Identify which cell holds the provided text, then report its [X, Y] central coordinate. 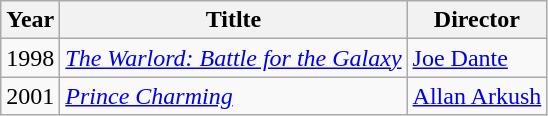
Director [477, 20]
2001 [30, 96]
The Warlord: Battle for the Galaxy [234, 58]
1998 [30, 58]
Year [30, 20]
Titlte [234, 20]
Allan Arkush [477, 96]
Joe Dante [477, 58]
Prince Charming [234, 96]
